Find where the given text appears and provide that cell's center as [X, Y] coordinate. 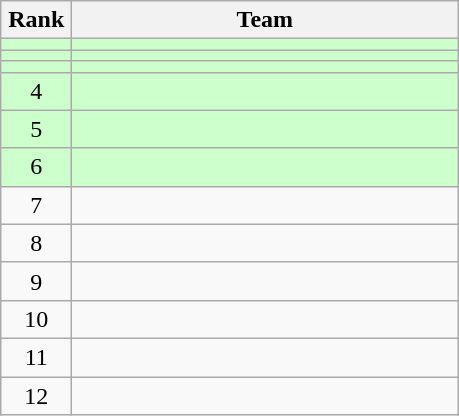
8 [36, 243]
11 [36, 357]
5 [36, 129]
6 [36, 167]
12 [36, 395]
7 [36, 205]
4 [36, 91]
Team [265, 20]
9 [36, 281]
10 [36, 319]
Rank [36, 20]
